From the cell containing the given text, extract its center point as (x, y) coordinate. 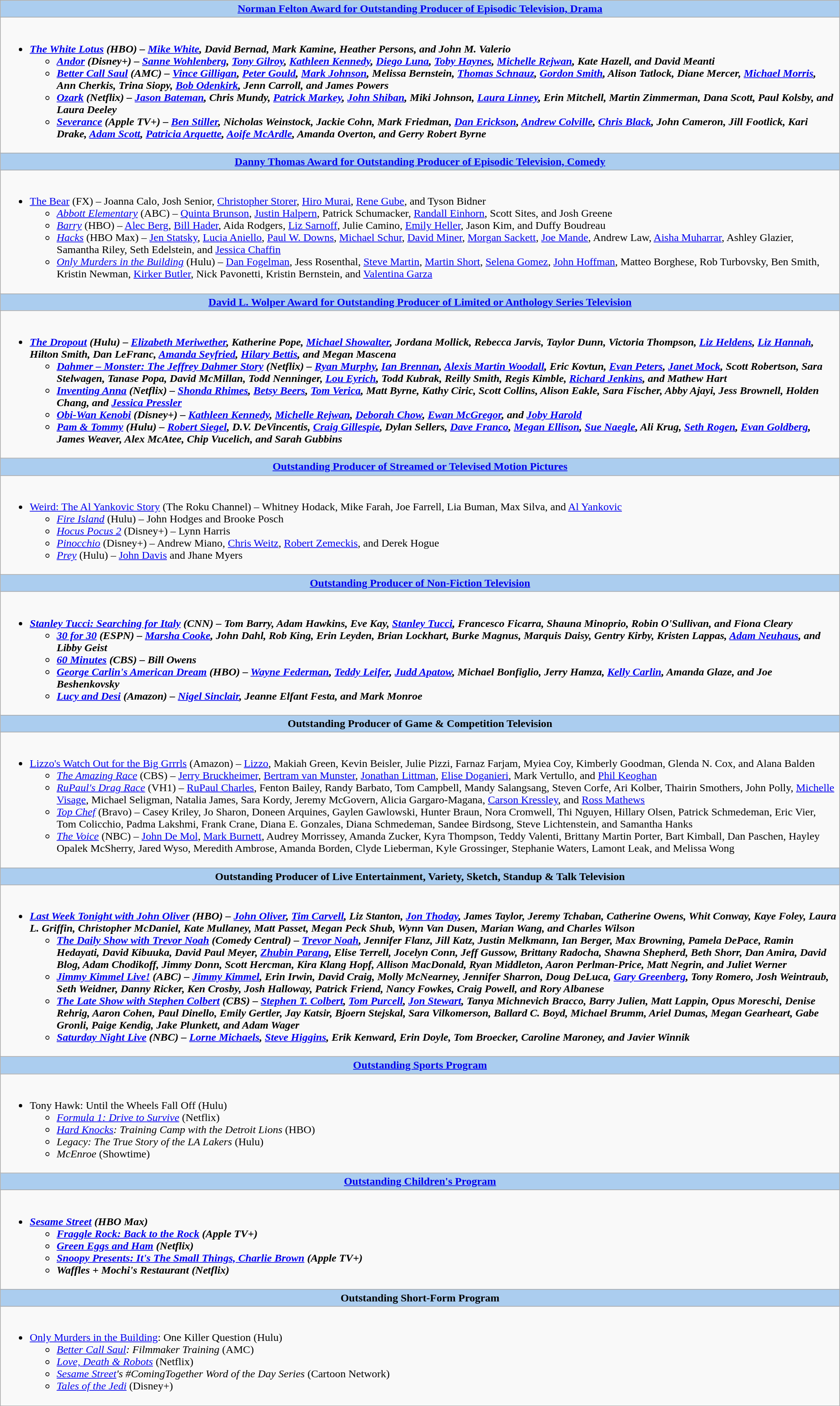
Outstanding Producer of Game & Competition Television (420, 723)
Outstanding Producer of Non-Fiction Television (420, 583)
Outstanding Sports Program (420, 1065)
Danny Thomas Award for Outstanding Producer of Episodic Television, Comedy (420, 162)
David L. Wolper Award for Outstanding Producer of Limited or Anthology Series Television (420, 302)
Outstanding Short-Form Program (420, 1298)
Outstanding Producer of Streamed or Televised Motion Pictures (420, 467)
Outstanding Children's Program (420, 1182)
Norman Felton Award for Outstanding Producer of Episodic Television, Drama (420, 9)
Outstanding Producer of Live Entertainment, Variety, Sketch, Standup & Talk Television (420, 876)
